Find where the given text appears and provide that cell's center as (X, Y) coordinate. 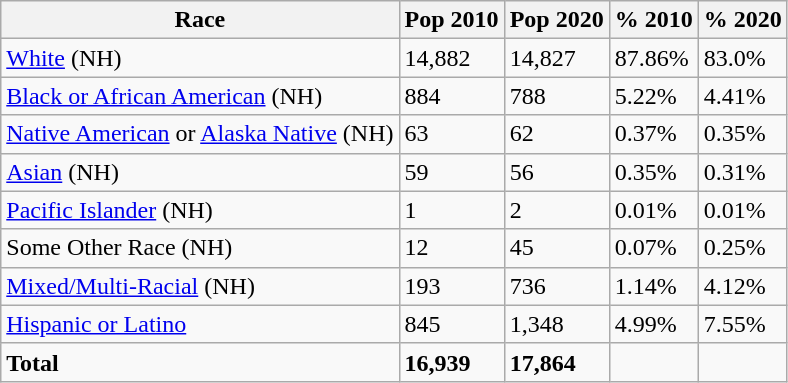
5.22% (654, 96)
% 2020 (742, 20)
Native American or Alaska Native (NH) (200, 134)
59 (452, 172)
0.25% (742, 248)
62 (556, 134)
Hispanic or Latino (200, 324)
Asian (NH) (200, 172)
788 (556, 96)
2 (556, 210)
1,348 (556, 324)
Black or African American (NH) (200, 96)
83.0% (742, 58)
Pop 2010 (452, 20)
4.99% (654, 324)
1 (452, 210)
63 (452, 134)
7.55% (742, 324)
Race (200, 20)
884 (452, 96)
845 (452, 324)
16,939 (452, 362)
17,864 (556, 362)
% 2010 (654, 20)
1.14% (654, 286)
0.37% (654, 134)
Mixed/Multi-Racial (NH) (200, 286)
0.31% (742, 172)
4.41% (742, 96)
4.12% (742, 286)
White (NH) (200, 58)
12 (452, 248)
56 (556, 172)
Pop 2020 (556, 20)
Total (200, 362)
14,827 (556, 58)
736 (556, 286)
45 (556, 248)
Some Other Race (NH) (200, 248)
0.07% (654, 248)
14,882 (452, 58)
193 (452, 286)
Pacific Islander (NH) (200, 210)
87.86% (654, 58)
